Output the [X, Y] coordinate of the center of the cell containing the given text.  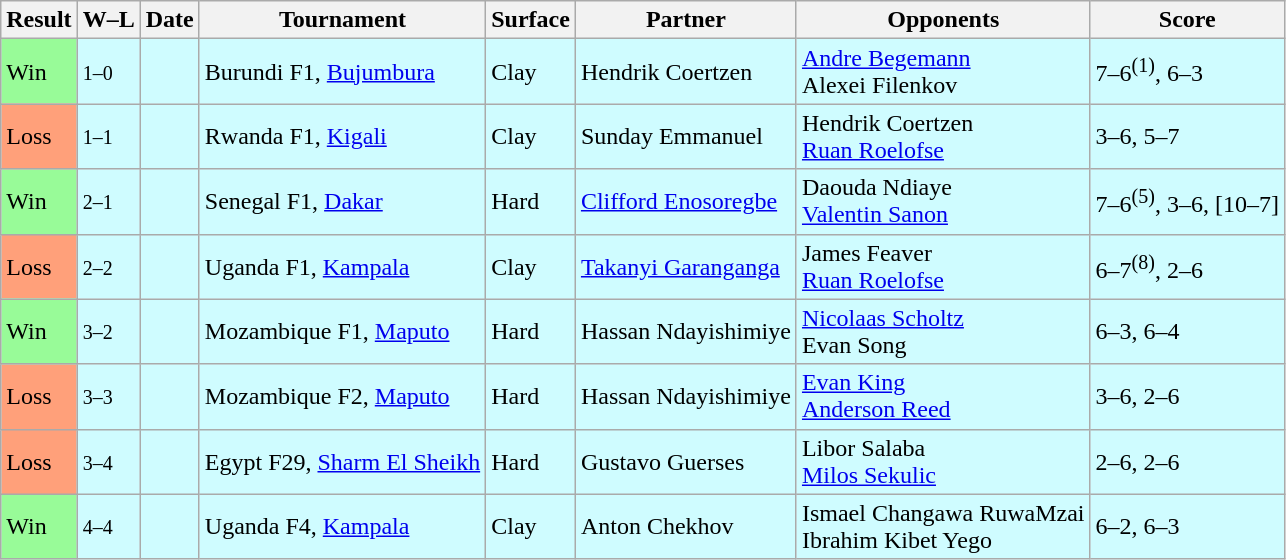
W–L [108, 20]
Result [39, 20]
4–4 [108, 526]
Evan King Anderson Reed [943, 396]
2–1 [108, 202]
1–1 [108, 136]
Egypt F29, Sharm El Sheikh [342, 462]
Uganda F4, Kampala [342, 526]
Gustavo Guerses [686, 462]
3–6, 2–6 [1187, 396]
3–3 [108, 396]
Rwanda F1, Kigali [342, 136]
Nicolaas Scholtz Evan Song [943, 332]
6–7(8), 2–6 [1187, 266]
Burundi F1, Bujumbura [342, 72]
Uganda F1, Kampala [342, 266]
Andre Begemann Alexei Filenkov [943, 72]
3–2 [108, 332]
Hendrik Coertzen [686, 72]
6–2, 6–3 [1187, 526]
2–6, 2–6 [1187, 462]
Tournament [342, 20]
1–0 [108, 72]
Sunday Emmanuel [686, 136]
Score [1187, 20]
Surface [531, 20]
Partner [686, 20]
Mozambique F1, Maputo [342, 332]
Date [170, 20]
3–4 [108, 462]
Takanyi Garanganga [686, 266]
Clifford Enosoregbe [686, 202]
Hendrik Coertzen Ruan Roelofse [943, 136]
7–6(5), 3–6, [10–7] [1187, 202]
Ismael Changawa RuwaMzai Ibrahim Kibet Yego [943, 526]
Mozambique F2, Maputo [342, 396]
Daouda Ndiaye Valentin Sanon [943, 202]
6–3, 6–4 [1187, 332]
Opponents [943, 20]
3–6, 5–7 [1187, 136]
Anton Chekhov [686, 526]
7–6(1), 6–3 [1187, 72]
Libor Salaba Milos Sekulic [943, 462]
2–2 [108, 266]
Senegal F1, Dakar [342, 202]
James Feaver Ruan Roelofse [943, 266]
